Locate the cell with the specified text and output its (X, Y) center coordinate. 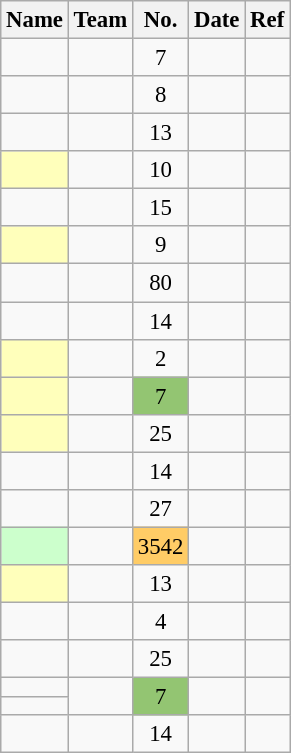
Name (35, 20)
9 (160, 245)
10 (160, 170)
2 (160, 358)
4 (160, 621)
80 (160, 283)
Ref (268, 20)
No. (160, 20)
15 (160, 208)
Date (217, 20)
3542 (160, 546)
8 (160, 95)
27 (160, 509)
Team (100, 20)
